Extract the [x, y] coordinate from the center of the cell holding the provided text.  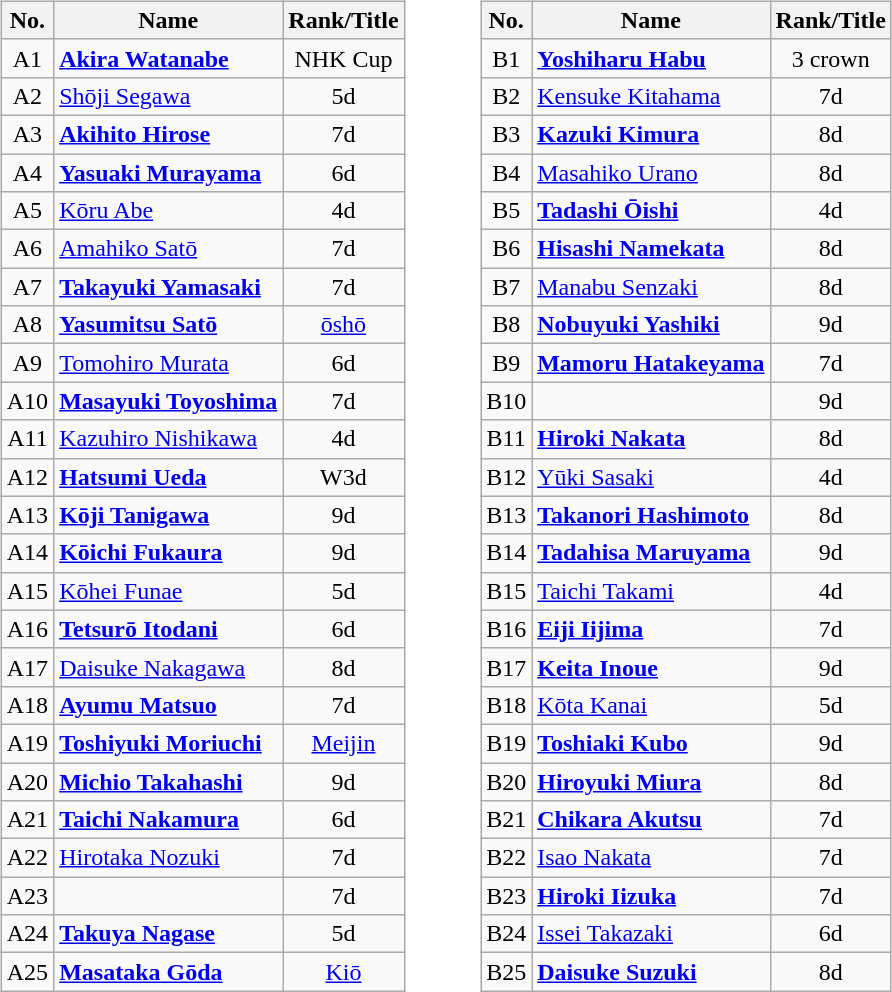
Manabu Senzaki [651, 287]
A17 [27, 667]
A3 [27, 134]
Masayuki Toyoshima [168, 401]
B11 [506, 439]
Tadashi Ōishi [651, 211]
A1 [27, 58]
Kensuke Kitahama [651, 96]
Takuya Nagase [168, 934]
B14 [506, 553]
3 crown [830, 58]
B3 [506, 134]
B16 [506, 629]
Yasuaki Murayama [168, 173]
B22 [506, 858]
B2 [506, 96]
A24 [27, 934]
Tadahisa Maruyama [651, 553]
B23 [506, 896]
Akira Watanabe [168, 58]
B9 [506, 363]
Eiji Iijima [651, 629]
Toshiyuki Moriuchi [168, 743]
B24 [506, 934]
B4 [506, 173]
Toshiaki Kubo [651, 743]
Hisashi Namekata [651, 249]
Tomohiro Murata [168, 363]
Meijin [344, 743]
Michio Takahashi [168, 781]
Hatsumi Ueda [168, 477]
B7 [506, 287]
Kiō [344, 972]
A2 [27, 96]
B5 [506, 211]
ōshō [344, 325]
Hiroki Iizuka [651, 896]
A14 [27, 553]
A13 [27, 515]
B1 [506, 58]
A22 [27, 858]
A7 [27, 287]
Takayuki Yamasaki [168, 287]
W3d [344, 477]
A19 [27, 743]
B10 [506, 401]
Keita Inoue [651, 667]
A8 [27, 325]
Mamoru Hatakeyama [651, 363]
Tetsurō Itodani [168, 629]
A6 [27, 249]
A9 [27, 363]
Isao Nakata [651, 858]
Kōta Kanai [651, 705]
Akihito Hirose [168, 134]
B8 [506, 325]
B20 [506, 781]
Daisuke Suzuki [651, 972]
Kazuki Kimura [651, 134]
A10 [27, 401]
A25 [27, 972]
Daisuke Nakagawa [168, 667]
Hiroki Nakata [651, 439]
A16 [27, 629]
A23 [27, 896]
A11 [27, 439]
A15 [27, 591]
B25 [506, 972]
Amahiko Satō [168, 249]
A12 [27, 477]
B21 [506, 820]
B18 [506, 705]
Ayumu Matsuo [168, 705]
Yasumitsu Satō [168, 325]
Kōji Tanigawa [168, 515]
B13 [506, 515]
B6 [506, 249]
B17 [506, 667]
NHK Cup [344, 58]
A18 [27, 705]
Takanori Hashimoto [651, 515]
B19 [506, 743]
A20 [27, 781]
Masahiko Urano [651, 173]
Taichi Nakamura [168, 820]
Hiroyuki Miura [651, 781]
Hirotaka Nozuki [168, 858]
Nobuyuki Yashiki [651, 325]
Chikara Akutsu [651, 820]
Kōichi Fukaura [168, 553]
Kōru Abe [168, 211]
Shōji Segawa [168, 96]
B15 [506, 591]
Kōhei Funae [168, 591]
Issei Takazaki [651, 934]
Masataka Gōda [168, 972]
A21 [27, 820]
A4 [27, 173]
Yūki Sasaki [651, 477]
B12 [506, 477]
Taichi Takami [651, 591]
Yoshiharu Habu [651, 58]
Kazuhiro Nishikawa [168, 439]
A5 [27, 211]
